Pinpoint the cell where the given text exists, returning its (X, Y) midpoint coordinate. 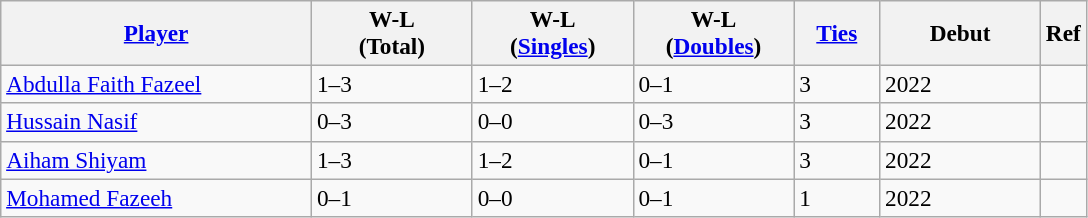
W-L(Total) (392, 32)
Debut (960, 32)
1 (837, 197)
Hussain Nasif (156, 122)
Ties (837, 32)
W-L(Singles) (552, 32)
Abdulla Faith Fazeel (156, 84)
Aiham Shiyam (156, 160)
Ref (1063, 32)
W-L(Doubles) (714, 32)
Player (156, 32)
Mohamed Fazeeh (156, 197)
